Identify which cell holds the provided text, then report its [x, y] central coordinate. 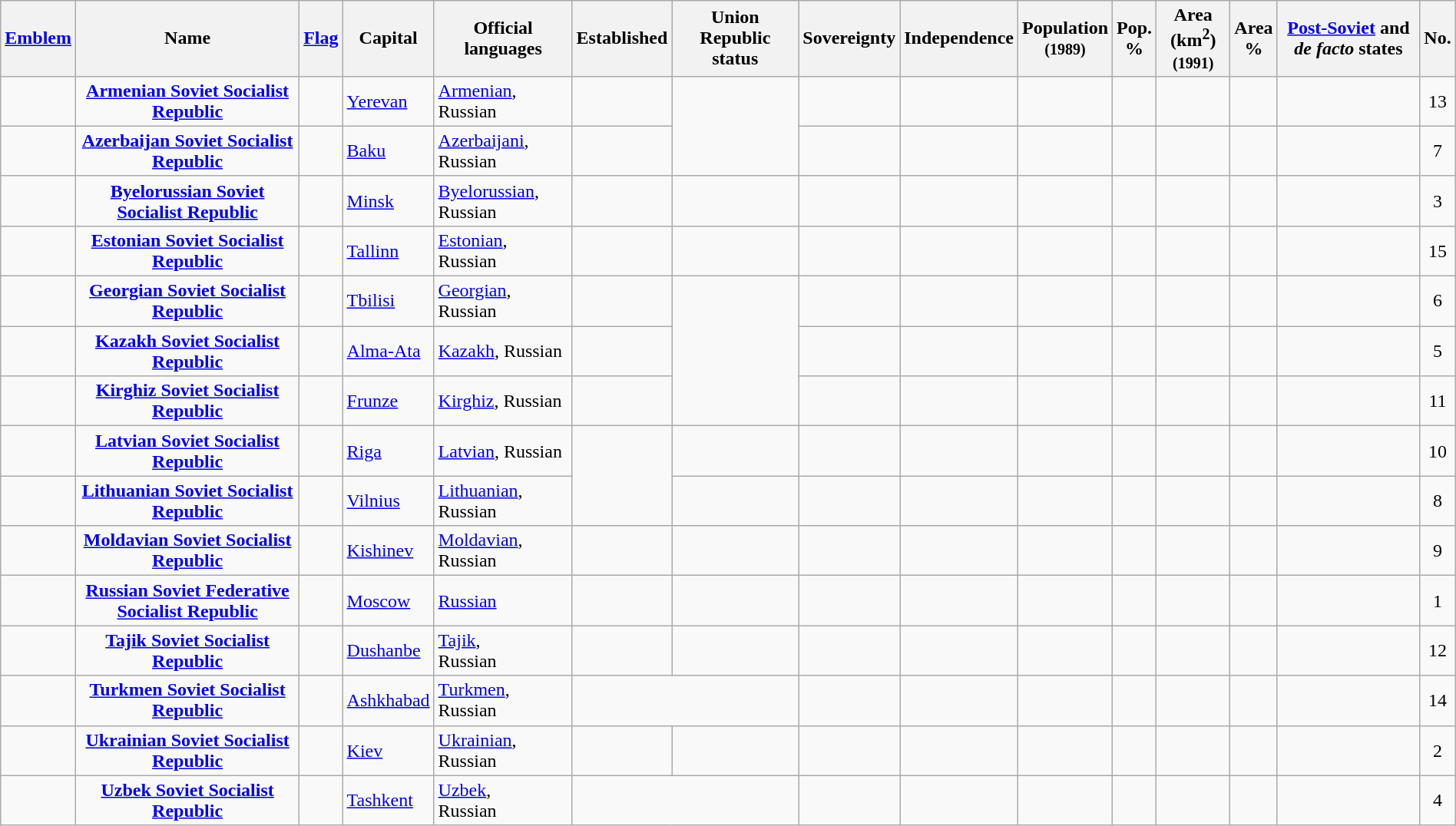
Capital [389, 38]
Pop.% [1135, 38]
Ukrainian, Russian [503, 751]
1 [1438, 600]
6 [1438, 301]
Ukrainian Soviet Socialist Republic [187, 751]
Moldavian Soviet Socialist Republic [187, 551]
Moldavian, Russian [503, 551]
Kiev [389, 751]
Area% [1253, 38]
Tbilisi [389, 301]
Armenian, Russian [503, 101]
Tashkent [389, 800]
Post-Soviet and de facto states [1348, 38]
13 [1438, 101]
Official languages [503, 38]
Kazakh Soviet Socialist Republic [187, 352]
Azerbaijani, Russian [503, 150]
Population(1989) [1064, 38]
2 [1438, 751]
Union Republic status [736, 38]
Uzbek,Russian [503, 800]
Riga [389, 451]
Kishinev [389, 551]
Yerevan [389, 101]
9 [1438, 551]
No. [1438, 38]
14 [1438, 700]
Byelorussian, Russian [503, 201]
Georgian, Russian [503, 301]
Georgian Soviet Socialist Republic [187, 301]
Latvian, Russian [503, 451]
8 [1438, 501]
Tallinn [389, 250]
4 [1438, 800]
Frunze [389, 401]
5 [1438, 352]
Ashkhabad [389, 700]
Turkmen, Russian [503, 700]
Tajik Soviet Socialist Republic [187, 651]
Alma-Ata [389, 352]
Estonian, Russian [503, 250]
Minsk [389, 201]
Vilnius [389, 501]
Name [187, 38]
Established [622, 38]
7 [1438, 150]
Tajik,Russian [503, 651]
Emblem [38, 38]
Byelorussian Soviet Socialist Republic [187, 201]
Estonian Soviet Socialist Republic [187, 250]
Flag [321, 38]
Azerbaijan Soviet Socialist Republic [187, 150]
Lithuanian, Russian [503, 501]
12 [1438, 651]
Armenian Soviet Socialist Republic [187, 101]
Kirghiz, Russian [503, 401]
10 [1438, 451]
Dushanbe [389, 651]
11 [1438, 401]
Baku [389, 150]
Kirghiz Soviet Socialist Republic [187, 401]
Kazakh, Russian [503, 352]
Sovereignty [849, 38]
Uzbek Soviet Socialist Republic [187, 800]
Lithuanian Soviet Socialist Republic [187, 501]
Russian [503, 600]
Russian Soviet Federative Socialist Republic [187, 600]
3 [1438, 201]
15 [1438, 250]
Independence [959, 38]
Moscow [389, 600]
Latvian Soviet Socialist Republic [187, 451]
Turkmen Soviet Socialist Republic [187, 700]
Area (km2)(1991) [1193, 38]
